Scan for the cell matching the given text and deliver its [X, Y] coordinate at center. 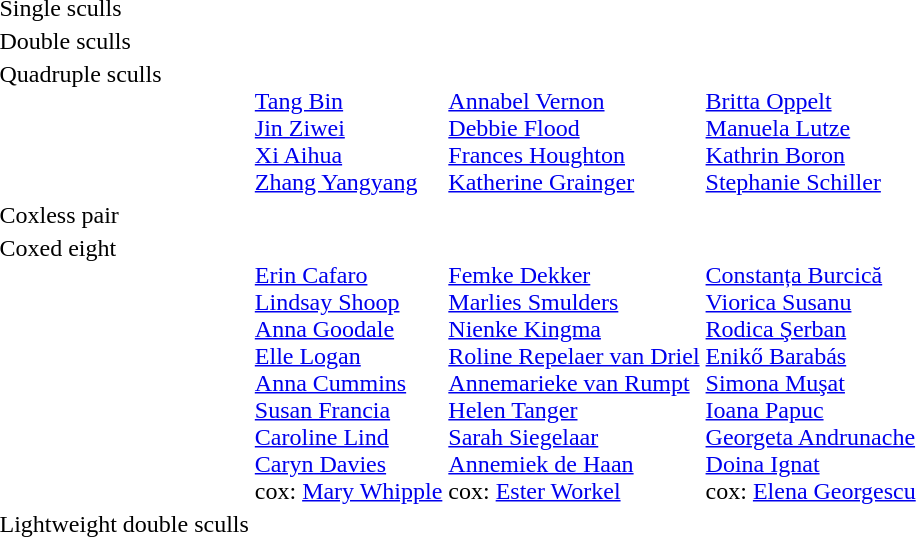
Erin CafaroLindsay ShoopAnna GoodaleElle LoganAnna CumminsSusan FranciaCaroline LindCaryn Daviescox: Mary Whipple [348, 370]
Annabel VernonDebbie FloodFrances HoughtonKatherine Grainger [574, 128]
Femke DekkerMarlies SmuldersNienke KingmaRoline Repelaer van DrielAnnemarieke van RumptHelen TangerSarah SiegelaarAnnemiek de Haancox: Ester Workel [574, 370]
Tang BinJin ZiweiXi AihuaZhang Yangyang [348, 128]
